For the text-containing cell, return its midpoint in (x, y) coordinate format. 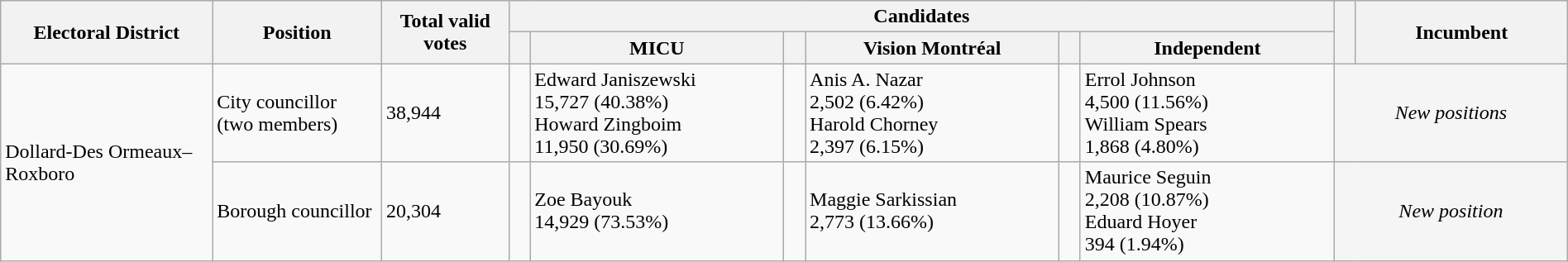
Maggie Sarkissian2,773 (13.66%) (933, 212)
Vision Montréal (933, 48)
20,304 (446, 212)
Maurice Seguin2,208 (10.87%)Eduard Hoyer394 (1.94%) (1207, 212)
Zoe Bayouk14,929 (73.53%) (657, 212)
Incumbent (1461, 32)
City councillor(two members) (298, 112)
38,944 (446, 112)
New positions (1451, 112)
Candidates (921, 17)
Edward Janiszewski15,727 (40.38%)Howard Zingboim11,950 (30.69%) (657, 112)
Dollard-Des Ormeaux–Roxboro (107, 162)
Electoral District (107, 32)
MICU (657, 48)
New position (1451, 212)
Total valid votes (446, 32)
Position (298, 32)
Errol Johnson4,500 (11.56%)William Spears1,868 (4.80%) (1207, 112)
Anis A. Nazar2,502 (6.42%)Harold Chorney2,397 (6.15%) (933, 112)
Independent (1207, 48)
Borough councillor (298, 212)
